Capture the cell that displays the provided text and extract its (x, y) central coordinate. 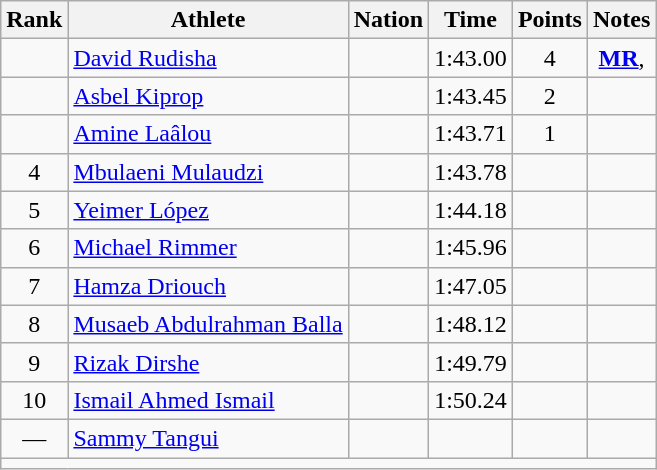
Yeimer López (208, 210)
8 (34, 324)
Mbulaeni Mulaudzi (208, 172)
10 (34, 400)
Hamza Driouch (208, 286)
1:48.12 (471, 324)
Rizak Dirshe (208, 362)
5 (34, 210)
Sammy Tangui (208, 438)
David Rudisha (208, 58)
9 (34, 362)
1:43.71 (471, 134)
Michael Rimmer (208, 248)
Time (471, 20)
1:43.45 (471, 96)
1:43.00 (471, 58)
Ismail Ahmed Ismail (208, 400)
Athlete (208, 20)
2 (550, 96)
1:49.79 (471, 362)
1:50.24 (471, 400)
7 (34, 286)
1 (550, 134)
Amine Laâlou (208, 134)
Musaeb Abdulrahman Balla (208, 324)
1:44.18 (471, 210)
Notes (621, 20)
Nation (388, 20)
Points (550, 20)
1:47.05 (471, 286)
6 (34, 248)
MR, (621, 58)
1:45.96 (471, 248)
— (34, 438)
Asbel Kiprop (208, 96)
Rank (34, 20)
1:43.78 (471, 172)
